Find where the given text appears and provide that cell's center as [X, Y] coordinate. 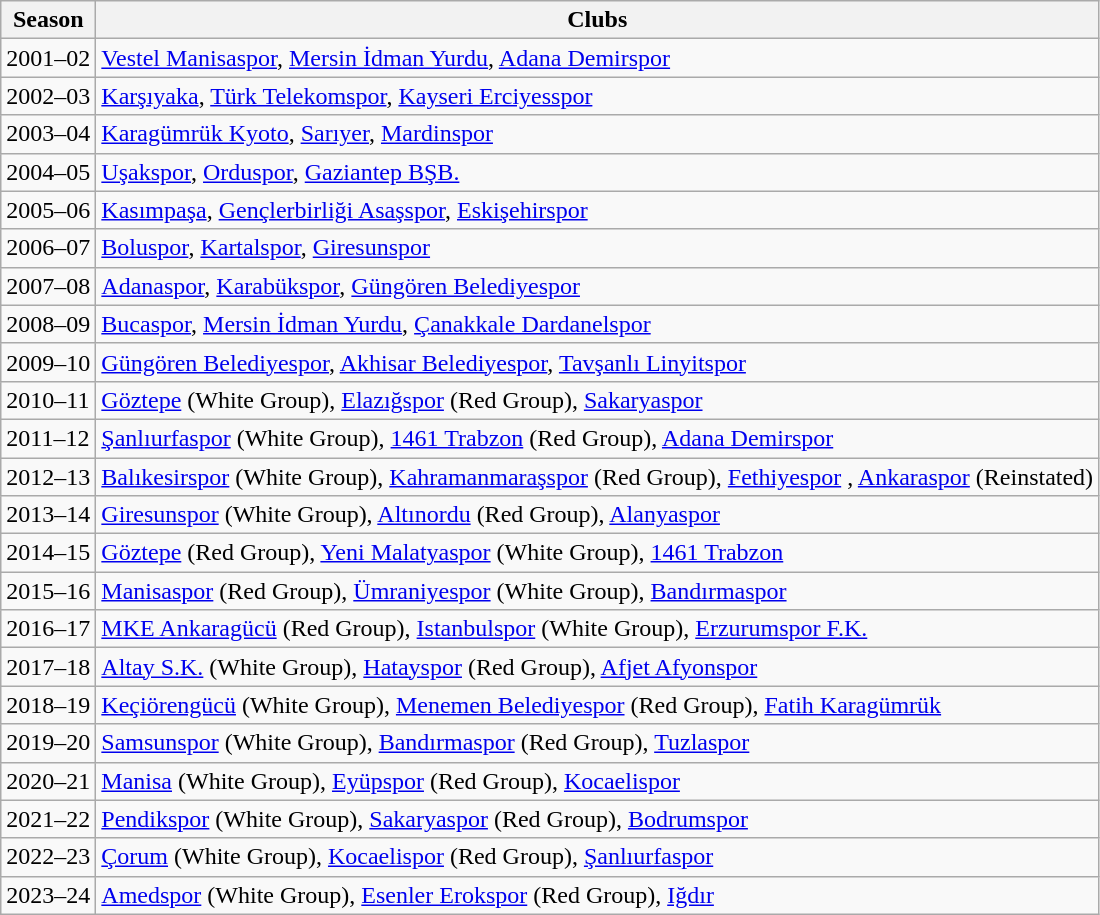
Pendikspor (White Group), Sakaryaspor (Red Group), Bodrumspor [598, 819]
Clubs [598, 20]
Uşakspor, Orduspor, Gaziantep BŞB. [598, 172]
Boluspor, Kartalspor, Giresunspor [598, 248]
Samsunspor (White Group), Bandırmaspor (Red Group), Tuzlaspor [598, 743]
2012–13 [48, 477]
Giresunspor (White Group), Altınordu (Red Group), Alanyaspor [598, 515]
2002–03 [48, 96]
Keçiörengücü (White Group), Menemen Belediyespor (Red Group), Fatih Karagümrük [598, 705]
Manisaspor (Red Group), Ümraniyespor (White Group), Bandırmaspor [598, 591]
Kasımpaşa, Gençlerbirliği Asaşspor, Eskişehirspor [598, 210]
2006–07 [48, 248]
Season [48, 20]
Balıkesirspor (White Group), Kahramanmaraşspor (Red Group), Fethiyespor , Ankaraspor (Reinstated) [598, 477]
Adanaspor, Karabükspor, Güngören Belediyespor [598, 286]
2001–02 [48, 58]
Güngören Belediyespor, Akhisar Belediyespor, Tavşanlı Linyitspor [598, 362]
Göztepe (Red Group), Yeni Malatyaspor (White Group), 1461 Trabzon [598, 553]
2018–19 [48, 705]
2013–14 [48, 515]
2004–05 [48, 172]
2007–08 [48, 286]
2005–06 [48, 210]
MKE Ankaragücü (Red Group), Istanbulspor (White Group), Erzurumspor F.K. [598, 629]
2016–17 [48, 629]
Şanlıurfaspor (White Group), 1461 Trabzon (Red Group), Adana Demirspor [598, 438]
Vestel Manisaspor, Mersin İdman Yurdu, Adana Demirspor [598, 58]
Göztepe (White Group), Elazığspor (Red Group), Sakaryaspor [598, 400]
2010–11 [48, 400]
2014–15 [48, 553]
Çorum (White Group), Kocaelispor (Red Group), Şanlıurfaspor [598, 857]
2015–16 [48, 591]
2003–04 [48, 134]
2022–23 [48, 857]
Amedspor (White Group), Esenler Erokspor (Red Group), Iğdır [598, 895]
2023–24 [48, 895]
2017–18 [48, 667]
Karşıyaka, Türk Telekomspor, Kayseri Erciyesspor [598, 96]
Karagümrük Kyoto, Sarıyer, Mardinspor [598, 134]
2008–09 [48, 324]
2021–22 [48, 819]
2020–21 [48, 781]
Manisa (White Group), Eyüpspor (Red Group), Kocaelispor [598, 781]
2009–10 [48, 362]
2019–20 [48, 743]
Bucaspor, Mersin İdman Yurdu, Çanakkale Dardanelspor [598, 324]
Altay S.K. (White Group), Hatayspor (Red Group), Afjet Afyonspor [598, 667]
2011–12 [48, 438]
